Scan for the cell matching the given text and deliver its [x, y] coordinate at center. 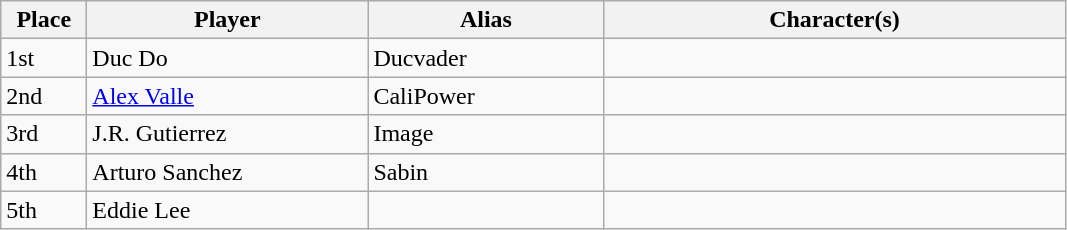
3rd [44, 134]
J.R. Gutierrez [228, 134]
CaliPower [486, 96]
5th [44, 210]
1st [44, 58]
2nd [44, 96]
Sabin [486, 172]
Alex Valle [228, 96]
Ducvader [486, 58]
Player [228, 20]
Image [486, 134]
Alias [486, 20]
Arturo Sanchez [228, 172]
Duc Do [228, 58]
Eddie Lee [228, 210]
4th [44, 172]
Character(s) [834, 20]
Place [44, 20]
